Provide the [X, Y] coordinate of the cell's center where the given text is located.  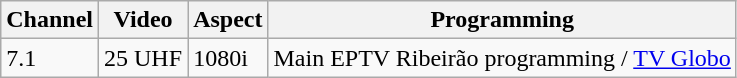
25 UHF [144, 58]
Main EPTV Ribeirão programming / TV Globo [502, 58]
Programming [502, 20]
1080i [228, 58]
Video [144, 20]
Aspect [228, 20]
Channel [50, 20]
7.1 [50, 58]
